Detect which cell encompasses the target text, then output its [X, Y] center coordinate. 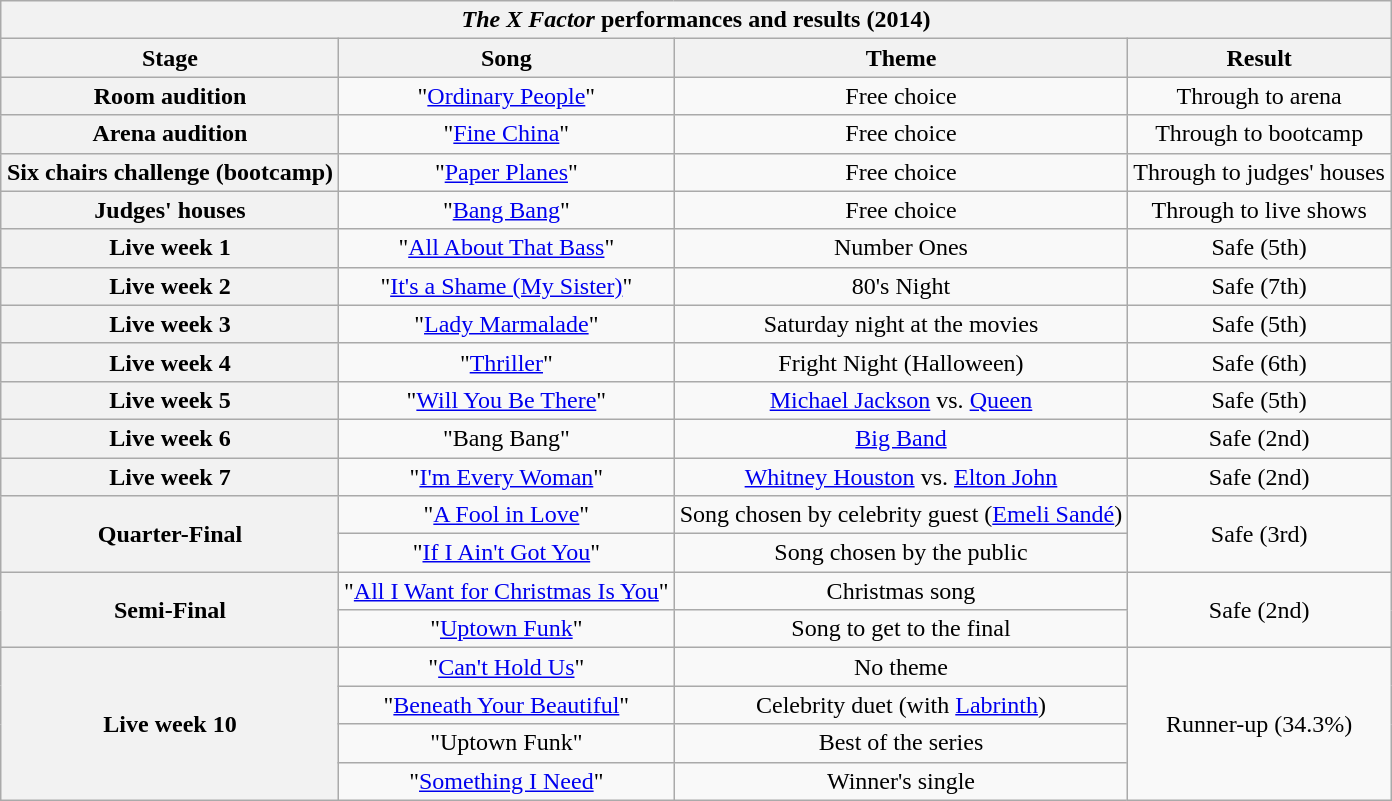
"All About That Bass" [507, 248]
Saturday night at the movies [901, 324]
"I'm Every Woman" [507, 477]
Live week 7 [170, 477]
"Can't Hold Us" [507, 667]
Live week 1 [170, 248]
Result [1260, 58]
Live week 3 [170, 324]
Song [507, 58]
"It's a Shame (My Sister)" [507, 286]
Best of the series [901, 743]
"Beneath Your Beautiful" [507, 705]
"Lady Marmalade" [507, 324]
Through to arena [1260, 96]
Live week 6 [170, 438]
Live week 4 [170, 362]
Through to live shows [1260, 210]
"Fine China" [507, 134]
"Thriller" [507, 362]
Through to bootcamp [1260, 134]
Room audition [170, 96]
Stage [170, 58]
"Will You Be There" [507, 400]
80's Night [901, 286]
Fright Night (Halloween) [901, 362]
"If I Ain't Got You" [507, 553]
Through to judges' houses [1260, 172]
Big Band [901, 438]
Live week 10 [170, 724]
Song chosen by celebrity guest (Emeli Sandé) [901, 515]
Runner-up (34.3%) [1260, 724]
Judges' houses [170, 210]
Number Ones [901, 248]
Michael Jackson vs. Queen [901, 400]
No theme [901, 667]
Six chairs challenge (bootcamp) [170, 172]
Quarter-Final [170, 534]
Live week 2 [170, 286]
"Ordinary People" [507, 96]
Theme [901, 58]
Song to get to the final [901, 629]
Semi-Final [170, 610]
Safe (7th) [1260, 286]
"Something I Need" [507, 781]
Safe (6th) [1260, 362]
Live week 5 [170, 400]
Whitney Houston vs. Elton John [901, 477]
The X Factor performances and results (2014) [696, 20]
"Paper Planes" [507, 172]
Arena audition [170, 134]
Song chosen by the public [901, 553]
"All I Want for Christmas Is You" [507, 591]
"A Fool in Love" [507, 515]
Winner's single [901, 781]
Christmas song [901, 591]
Celebrity duet (with Labrinth) [901, 705]
Safe (3rd) [1260, 534]
